Scan for the cell matching the given text and deliver its [X, Y] coordinate at center. 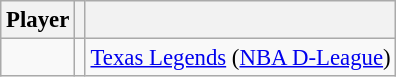
Texas Legends (NBA D-League) [240, 58]
Player [38, 20]
